Return the (X, Y) coordinate for the center point of the cell that contains the specified text.  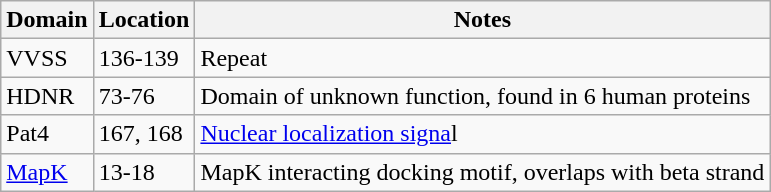
13-18 (144, 172)
MapK (47, 172)
Nuclear localization signal (482, 134)
Domain of unknown function, found in 6 human proteins (482, 96)
73-76 (144, 96)
167, 168 (144, 134)
Notes (482, 20)
HDNR (47, 96)
Pat4 (47, 134)
Repeat (482, 58)
Domain (47, 20)
MapK interacting docking motif, overlaps with beta strand (482, 172)
136-139 (144, 58)
Location (144, 20)
VVSS (47, 58)
